Output the (X, Y) coordinate of the center of the cell containing the given text.  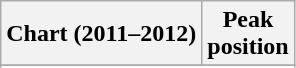
Chart (2011–2012) (102, 34)
Peakposition (248, 34)
